Detect which cell encompasses the target text, then output its (X, Y) center coordinate. 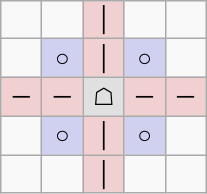
☖ (104, 97)
